Search for the cell housing the specified text and yield its (X, Y) center coordinate. 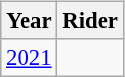
Rider (90, 21)
2021 (29, 58)
Year (29, 21)
